Return the [x, y] coordinate for the center point of the cell that contains the specified text.  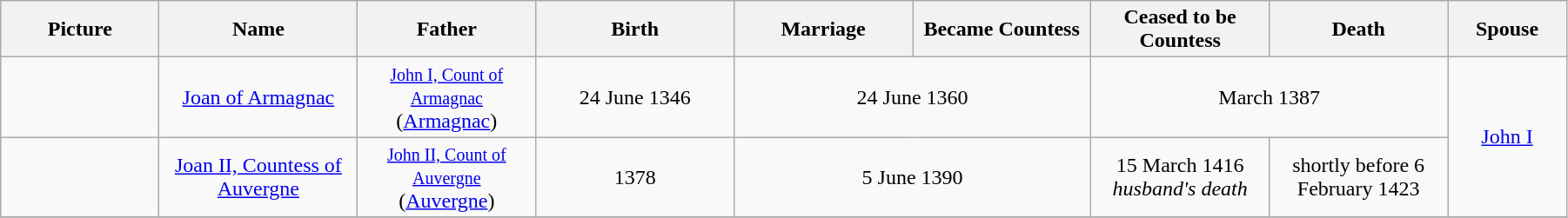
Joan of Armagnac [258, 97]
15 March 1416husband's death [1180, 177]
March 1387 [1270, 97]
Ceased to be Countess [1180, 30]
John I [1507, 137]
Picture [80, 30]
Name [258, 30]
John II, Count of Auvergne (Auvergne) [447, 177]
Birth [635, 30]
Father [447, 30]
24 June 1360 [913, 97]
Marriage [823, 30]
Death [1359, 30]
5 June 1390 [913, 177]
shortly before 6 February 1423 [1359, 177]
Spouse [1507, 30]
1378 [635, 177]
John I, Count of Armagnac (Armagnac) [447, 97]
24 June 1346 [635, 97]
Became Countess [1002, 30]
Joan II, Countess of Auvergne [258, 177]
